Locate the cell with the specified text and output its (X, Y) center coordinate. 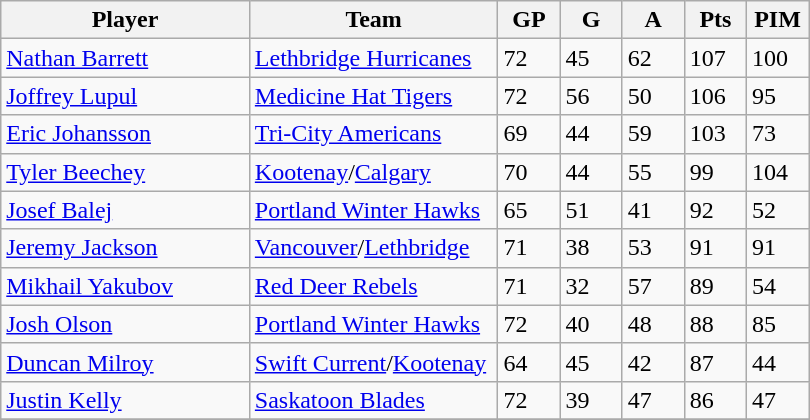
55 (653, 172)
Josef Balej (126, 210)
106 (715, 96)
38 (591, 248)
Joffrey Lupul (126, 96)
88 (715, 324)
42 (653, 362)
100 (777, 58)
87 (715, 362)
65 (529, 210)
57 (653, 286)
Justin Kelly (126, 400)
99 (715, 172)
59 (653, 134)
40 (591, 324)
Saskatoon Blades (374, 400)
Vancouver/Lethbridge (374, 248)
Lethbridge Hurricanes (374, 58)
89 (715, 286)
50 (653, 96)
Josh Olson (126, 324)
103 (715, 134)
52 (777, 210)
73 (777, 134)
95 (777, 96)
104 (777, 172)
107 (715, 58)
51 (591, 210)
54 (777, 286)
92 (715, 210)
86 (715, 400)
Tri-City Americans (374, 134)
Team (374, 20)
Kootenay/Calgary (374, 172)
Jeremy Jackson (126, 248)
69 (529, 134)
53 (653, 248)
Red Deer Rebels (374, 286)
70 (529, 172)
Mikhail Yakubov (126, 286)
Duncan Milroy (126, 362)
Eric Johansson (126, 134)
Player (126, 20)
Swift Current/Kootenay (374, 362)
A (653, 20)
48 (653, 324)
62 (653, 58)
56 (591, 96)
Medicine Hat Tigers (374, 96)
39 (591, 400)
G (591, 20)
PIM (777, 20)
GP (529, 20)
Pts (715, 20)
Nathan Barrett (126, 58)
64 (529, 362)
85 (777, 324)
41 (653, 210)
32 (591, 286)
Tyler Beechey (126, 172)
